Search for the cell housing the specified text and yield its (X, Y) center coordinate. 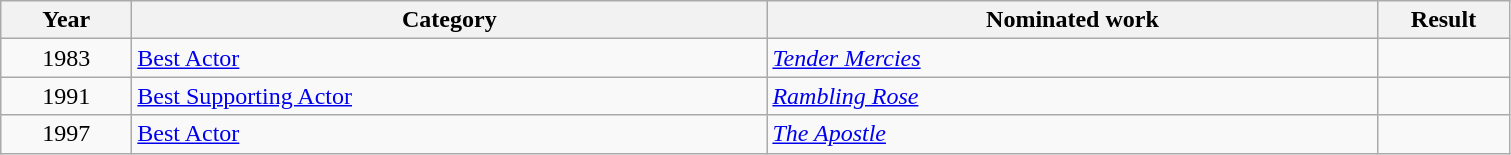
Tender Mercies (1072, 58)
1997 (66, 134)
Best Supporting Actor (450, 96)
Year (66, 20)
1983 (66, 58)
The Apostle (1072, 134)
Result (1444, 20)
Rambling Rose (1072, 96)
Category (450, 20)
1991 (66, 96)
Nominated work (1072, 20)
